Capture the cell that displays the provided text and extract its (X, Y) central coordinate. 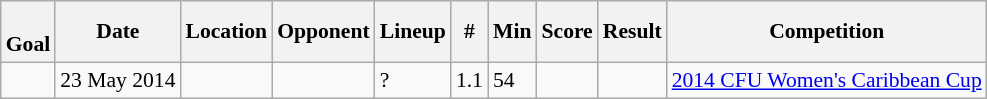
Goal (28, 32)
23 May 2014 (118, 80)
Min (512, 32)
Date (118, 32)
Result (632, 32)
Competition (827, 32)
Location (227, 32)
54 (512, 80)
? (413, 80)
Lineup (413, 32)
Score (566, 32)
# (470, 32)
1.1 (470, 80)
2014 CFU Women's Caribbean Cup (827, 80)
Opponent (324, 32)
